Extract the [X, Y] coordinate from the center of the cell holding the provided text.  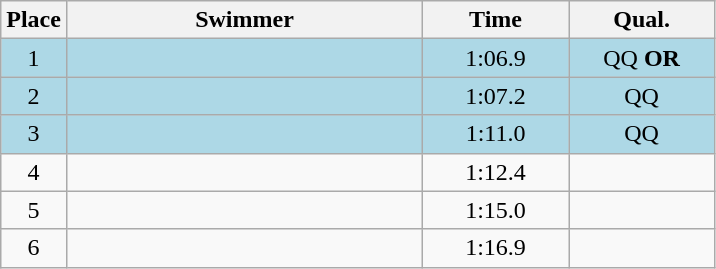
QQ OR [642, 58]
1:07.2 [496, 96]
Time [496, 20]
Qual. [642, 20]
5 [34, 210]
2 [34, 96]
1 [34, 58]
1:12.4 [496, 172]
1:06.9 [496, 58]
Place [34, 20]
4 [34, 172]
1:15.0 [496, 210]
1:11.0 [496, 134]
6 [34, 248]
1:16.9 [496, 248]
Swimmer [244, 20]
3 [34, 134]
